Return the (X, Y) coordinate for the center point of the cell that contains the specified text.  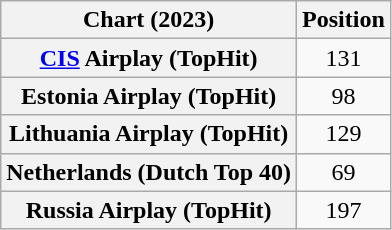
Chart (2023) (149, 20)
Netherlands (Dutch Top 40) (149, 172)
Russia Airplay (TopHit) (149, 210)
197 (344, 210)
131 (344, 58)
Lithuania Airplay (TopHit) (149, 134)
98 (344, 96)
Estonia Airplay (TopHit) (149, 96)
Position (344, 20)
69 (344, 172)
CIS Airplay (TopHit) (149, 58)
129 (344, 134)
